Return the (X, Y) coordinate for the center point of the cell that contains the specified text.  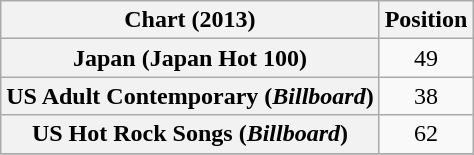
62 (426, 134)
38 (426, 96)
Position (426, 20)
Chart (2013) (190, 20)
US Adult Contemporary (Billboard) (190, 96)
US Hot Rock Songs (Billboard) (190, 134)
49 (426, 58)
Japan (Japan Hot 100) (190, 58)
